Capture the cell that displays the provided text and extract its [X, Y] central coordinate. 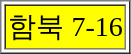
함북 7-16 [64, 26]
